Determine the [x, y] coordinate at the center of the cell enclosing the given text.  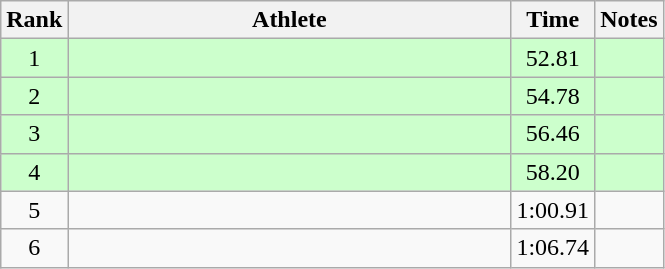
56.46 [553, 134]
Time [553, 20]
3 [34, 134]
Rank [34, 20]
Athlete [290, 20]
52.81 [553, 58]
4 [34, 172]
6 [34, 248]
2 [34, 96]
1:00.91 [553, 210]
5 [34, 210]
58.20 [553, 172]
1:06.74 [553, 248]
Notes [629, 20]
54.78 [553, 96]
1 [34, 58]
